Return (x, y) of the center of cell containing provided text 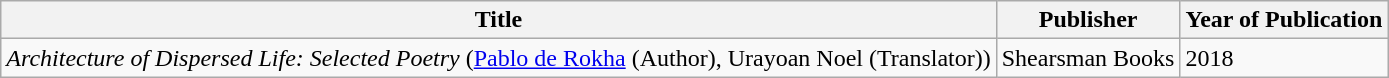
Publisher (1088, 20)
Year of Publication (1284, 20)
2018 (1284, 58)
Architecture of Dispersed Life: Selected Poetry (Pablo de Rokha (Author), Urayoan Noel (Translator)) (498, 58)
Shearsman Books (1088, 58)
Title (498, 20)
